Find where the given text appears and provide that cell's center as (X, Y) coordinate. 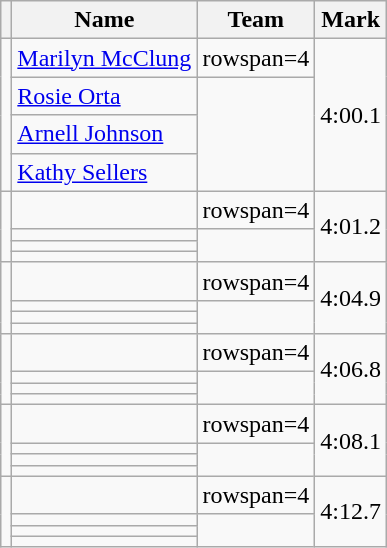
Marilyn McClung (104, 58)
4:01.2 (351, 226)
Mark (351, 20)
Kathy Sellers (104, 172)
Name (104, 20)
4:12.7 (351, 512)
4:06.8 (351, 370)
4:04.9 (351, 298)
4:00.1 (351, 115)
4:08.1 (351, 440)
Arnell Johnson (104, 134)
Team (256, 20)
Rosie Orta (104, 96)
